Capture the cell that displays the provided text and extract its (x, y) central coordinate. 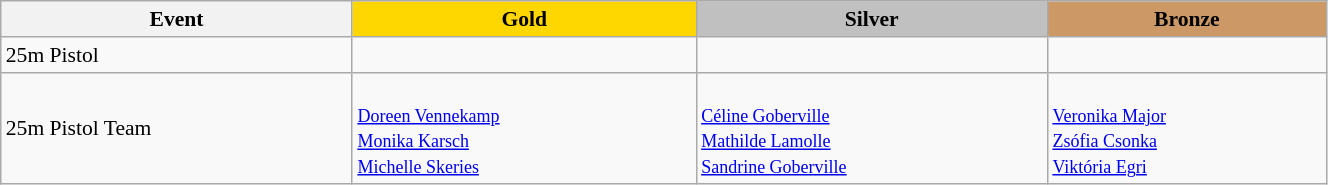
Silver (872, 19)
Doreen VennekampMonika KarschMichelle Skeries (524, 128)
Céline GobervilleMathilde LamolleSandrine Goberville (872, 128)
Gold (524, 19)
Veronika MajorZsófia CsonkaViktória Egri (1186, 128)
Bronze (1186, 19)
25m Pistol (177, 55)
Event (177, 19)
25m Pistol Team (177, 128)
